Extract the [x, y] coordinate from the center of the cell holding the provided text.  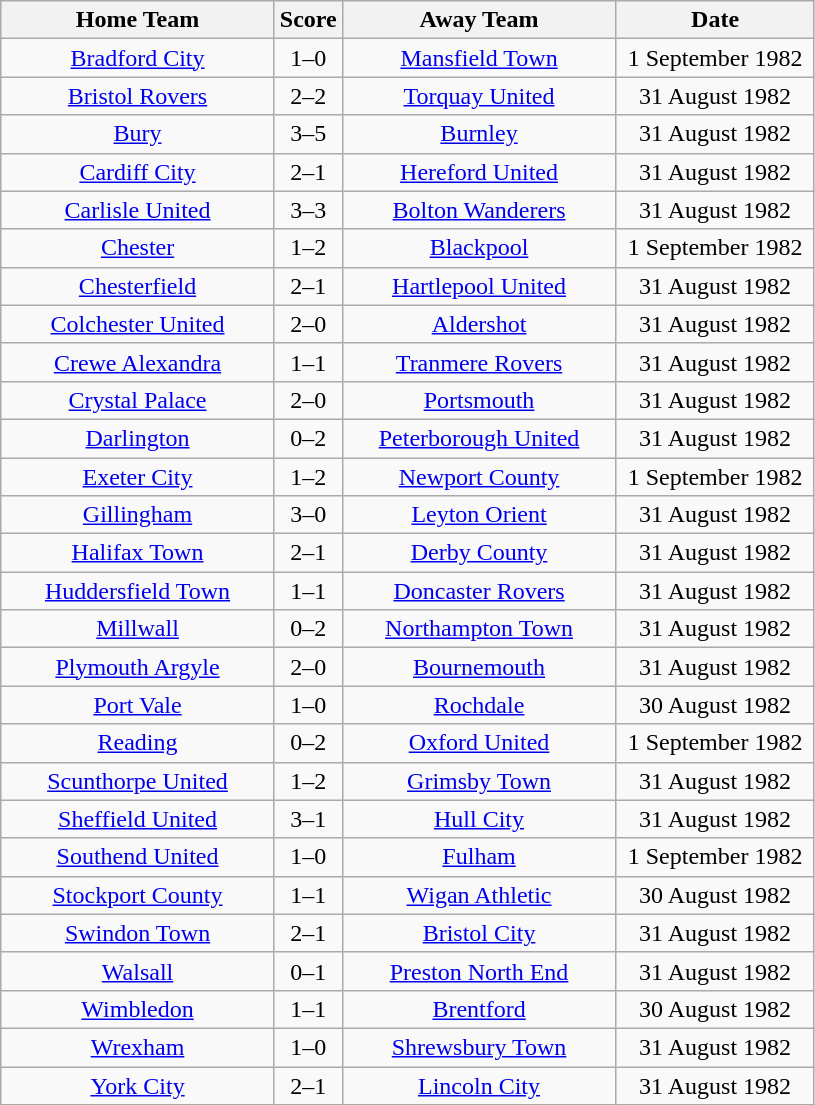
York City [138, 1085]
Home Team [138, 20]
Wrexham [138, 1047]
Cardiff City [138, 172]
Tranmere Rovers [479, 362]
Crewe Alexandra [138, 362]
Huddersfield Town [138, 591]
Port Vale [138, 705]
Walsall [138, 971]
Burnley [479, 134]
Plymouth Argyle [138, 667]
Sheffield United [138, 819]
Northampton Town [479, 629]
Bristol Rovers [138, 96]
Derby County [479, 553]
Hull City [479, 819]
Brentford [479, 1009]
Wimbledon [138, 1009]
0–1 [308, 971]
Bolton Wanderers [479, 210]
Grimsby Town [479, 781]
Bradford City [138, 58]
Carlisle United [138, 210]
Rochdale [479, 705]
Bristol City [479, 933]
Bury [138, 134]
Southend United [138, 857]
Lincoln City [479, 1085]
Colchester United [138, 324]
Score [308, 20]
Chesterfield [138, 286]
Swindon Town [138, 933]
Portsmouth [479, 400]
Exeter City [138, 477]
Doncaster Rovers [479, 591]
3–0 [308, 515]
Chester [138, 248]
Halifax Town [138, 553]
2–2 [308, 96]
Millwall [138, 629]
Aldershot [479, 324]
Oxford United [479, 743]
Newport County [479, 477]
Peterborough United [479, 438]
Stockport County [138, 895]
Blackpool [479, 248]
3–5 [308, 134]
Torquay United [479, 96]
Crystal Palace [138, 400]
Reading [138, 743]
Preston North End [479, 971]
Date [716, 20]
Hereford United [479, 172]
Scunthorpe United [138, 781]
3–1 [308, 819]
Gillingham [138, 515]
Away Team [479, 20]
Wigan Athletic [479, 895]
Bournemouth [479, 667]
Darlington [138, 438]
Hartlepool United [479, 286]
Shrewsbury Town [479, 1047]
Mansfield Town [479, 58]
Leyton Orient [479, 515]
3–3 [308, 210]
Fulham [479, 857]
